Return [X, Y] of the center of cell containing provided text 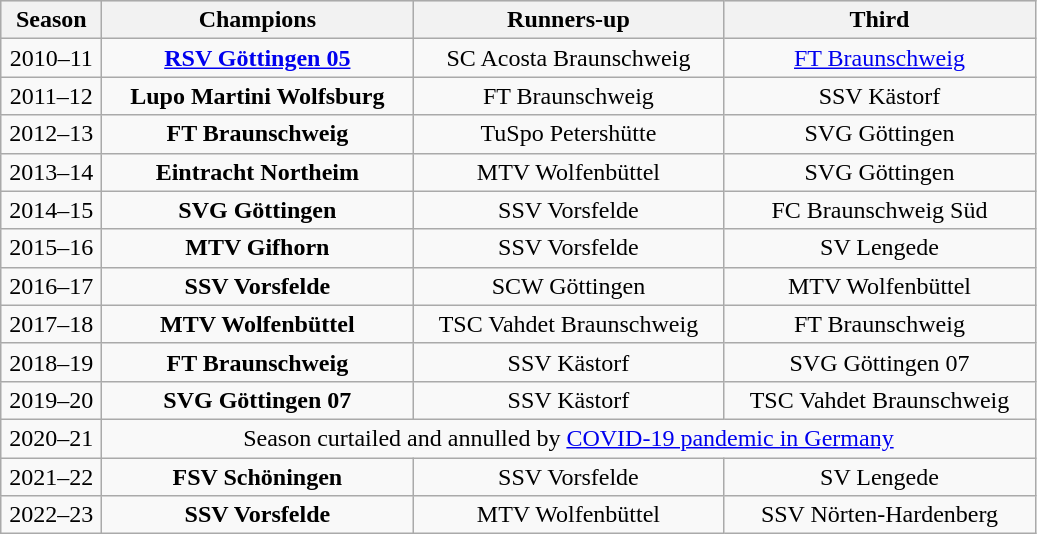
2021–22 [52, 477]
Runners-up [568, 20]
RSV Göttingen 05 [258, 58]
SC Acosta Braunschweig [568, 58]
2020–21 [52, 438]
2018–19 [52, 362]
MTV Gifhorn [258, 248]
Third [880, 20]
2015–16 [52, 248]
Lupo Martini Wolfsburg [258, 96]
TuSpo Petershütte [568, 134]
Season curtailed and annulled by COVID-19 pandemic in Germany [568, 438]
2011–12 [52, 96]
Champions [258, 20]
SCW Göttingen [568, 286]
2012–13 [52, 134]
FSV Schöningen [258, 477]
2014–15 [52, 210]
2022–23 [52, 515]
2016–17 [52, 286]
Eintracht Northeim [258, 172]
2017–18 [52, 324]
FC Braunschweig Süd [880, 210]
Season [52, 20]
2013–14 [52, 172]
SSV Nörten-Hardenberg [880, 515]
2010–11 [52, 58]
2019–20 [52, 400]
